Extract the (x, y) coordinate from the center of the cell holding the provided text.  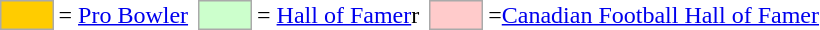
= Hall of Famerr (338, 15)
= Pro Bowler (124, 15)
